Find where the given text appears and provide that cell's center as [x, y] coordinate. 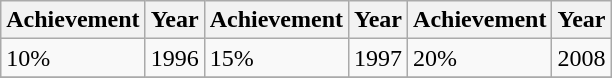
2008 [582, 58]
1997 [378, 58]
1996 [174, 58]
10% [73, 58]
20% [480, 58]
15% [276, 58]
